Scan for the cell matching the given text and deliver its (x, y) coordinate at center. 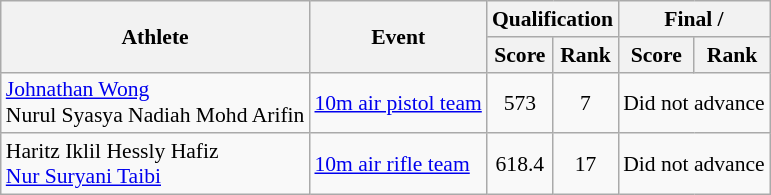
Athlete (156, 36)
17 (586, 164)
Johnathan WongNurul Syasya Nadiah Mohd Arifin (156, 102)
573 (520, 102)
7 (586, 102)
10m air rifle team (398, 164)
618.4 (520, 164)
Haritz Iklil Hessly HafizNur Suryani Taibi (156, 164)
Final / (694, 19)
Event (398, 36)
10m air pistol team (398, 102)
Qualification (552, 19)
